Search for the cell housing the specified text and yield its (x, y) center coordinate. 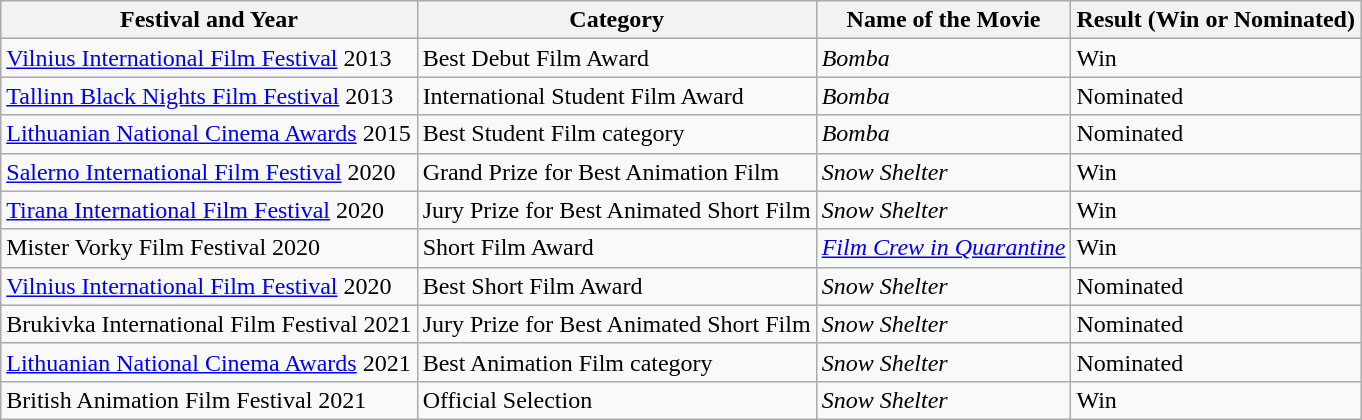
Official Selection (616, 400)
Best Animation Film category (616, 362)
Best Student Film category (616, 134)
Tirana International Film Festival 2020 (209, 210)
Brukivka International Film Festival 2021 (209, 324)
Short Film Award (616, 248)
Best Debut Film Award (616, 58)
Lithuanian National Cinema Awards 2021 (209, 362)
Salerno International Film Festival 2020 (209, 172)
Film Crew in Quarantine (944, 248)
British Animation Film Festival 2021 (209, 400)
Grand Prize for Best Animation Film (616, 172)
Vilnius International Film Festival 2020 (209, 286)
Result (Win or Nominated) (1216, 20)
Category (616, 20)
International Student Film Award (616, 96)
Best Short Film Award (616, 286)
Mister Vorky Film Festival 2020 (209, 248)
Tallinn Black Nights Film Festival 2013 (209, 96)
Festival and Year (209, 20)
Lithuanian National Cinema Awards 2015 (209, 134)
Name of the Movie (944, 20)
Vilnius International Film Festival 2013 (209, 58)
